Find where the given text appears and provide that cell's center as (X, Y) coordinate. 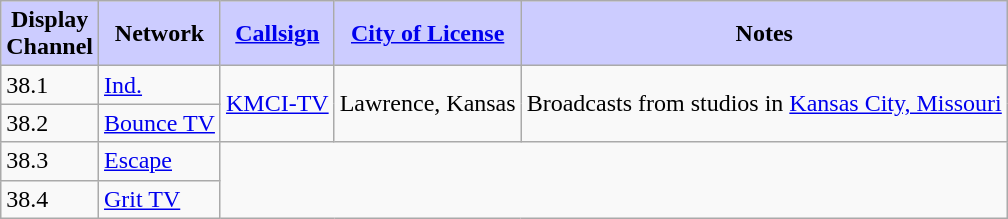
38.3 (50, 161)
DisplayChannel (50, 34)
Notes (764, 34)
Escape (160, 161)
38.4 (50, 199)
KMCI-TV (277, 104)
City of License (428, 34)
Lawrence, Kansas (428, 104)
Network (160, 34)
Broadcasts from studios in Kansas City, Missouri (764, 104)
Ind. (160, 85)
Bounce TV (160, 123)
Callsign (277, 34)
38.2 (50, 123)
38.1 (50, 85)
Grit TV (160, 199)
